Identify which cell holds the provided text, then report its (X, Y) central coordinate. 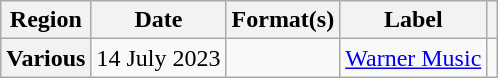
Region (46, 20)
Warner Music (414, 58)
14 July 2023 (158, 58)
Label (414, 20)
Format(s) (283, 20)
Date (158, 20)
Various (46, 58)
